Provide the [x, y] coordinate of the cell's center where the given text is located.  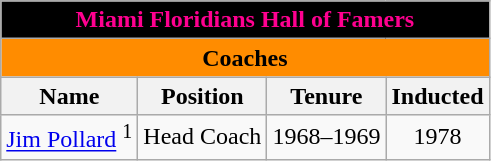
Head Coach [202, 138]
Inducted [438, 96]
1978 [438, 138]
1968–1969 [326, 138]
Jim Pollard 1 [70, 138]
Name [70, 96]
Coaches [245, 58]
Miami Floridians Hall of Famers [245, 20]
Position [202, 96]
Tenure [326, 96]
